Return the [X, Y] coordinate for the center point of the cell that contains the specified text.  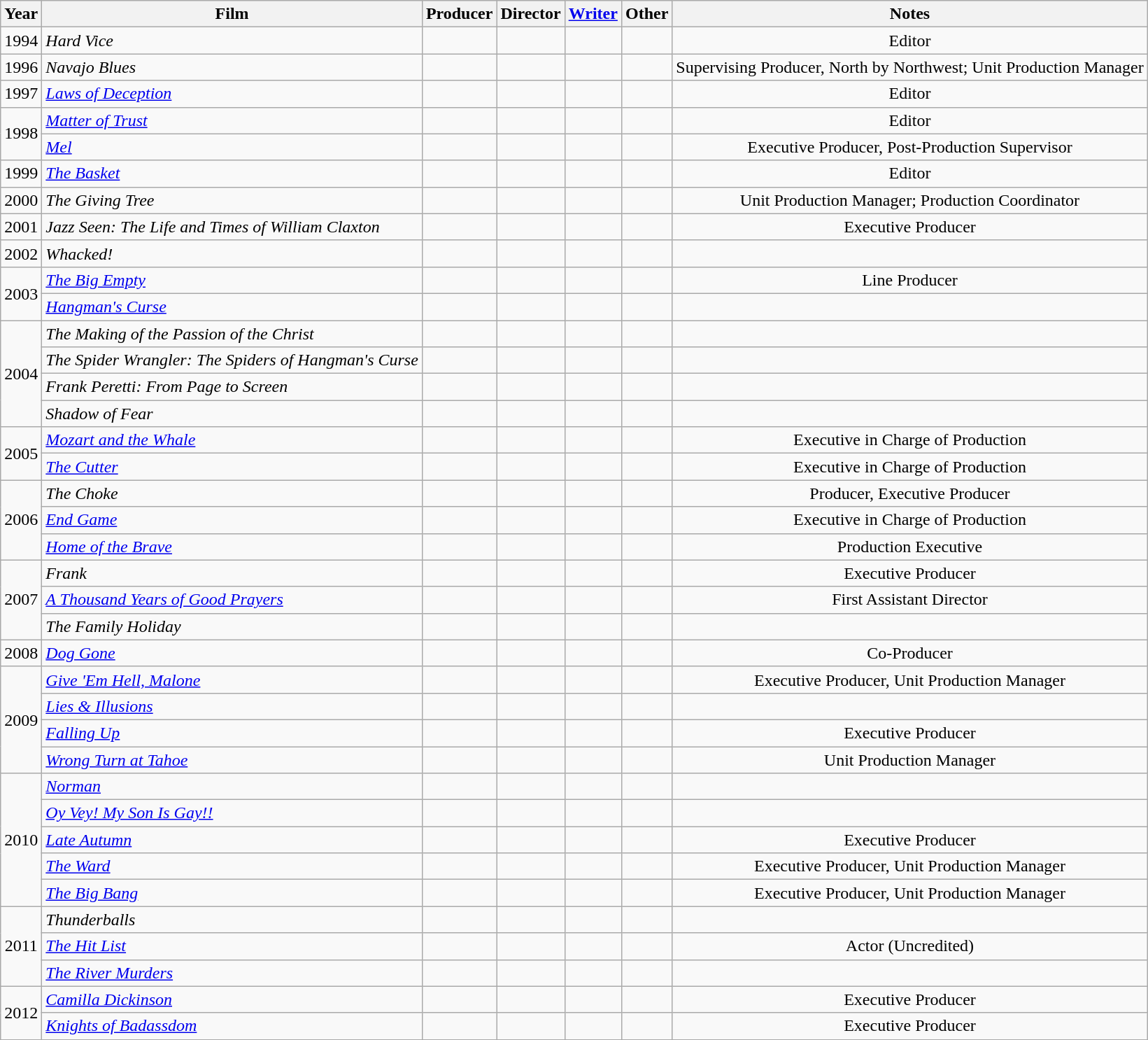
The Giving Tree [232, 200]
The Family Holiday [232, 626]
2009 [21, 719]
1996 [21, 67]
The Ward [232, 866]
Line Producer [909, 280]
Other [646, 14]
Whacked! [232, 253]
Mel [232, 147]
Norman [232, 787]
Knights of Badassdom [232, 1026]
Thunderballs [232, 920]
Year [21, 14]
Dog Gone [232, 653]
2012 [21, 1013]
2001 [21, 227]
Navajo Blues [232, 67]
Unit Production Manager [909, 759]
Home of the Brave [232, 547]
End Game [232, 520]
2010 [21, 840]
Executive Producer, Post-Production Supervisor [909, 147]
Co-Producer [909, 653]
The Big Bang [232, 893]
2000 [21, 200]
Film [232, 14]
Producer, Executive Producer [909, 493]
Hard Vice [232, 41]
Director [530, 14]
The River Murders [232, 973]
Production Executive [909, 547]
The Choke [232, 493]
Hangman's Curse [232, 307]
Camilla Dickinson [232, 999]
Laws of Deception [232, 94]
Matter of Trust [232, 120]
First Assistant Director [909, 600]
Mozart and the Whale [232, 440]
1997 [21, 94]
Supervising Producer, North by Northwest; Unit Production Manager [909, 67]
Shadow of Fear [232, 414]
Writer [593, 14]
Producer [459, 14]
Notes [909, 14]
The Basket [232, 174]
Oy Vey! My Son Is Gay!! [232, 813]
Late Autumn [232, 840]
2008 [21, 653]
2002 [21, 253]
A Thousand Years of Good Prayers [232, 600]
The Spider Wrangler: The Spiders of Hangman's Curse [232, 360]
1999 [21, 174]
Give 'Em Hell, Malone [232, 680]
1998 [21, 134]
The Making of the Passion of the Christ [232, 334]
2007 [21, 600]
Lies & Illusions [232, 706]
Frank Peretti: From Page to Screen [232, 387]
The Hit List [232, 946]
Unit Production Manager; Production Coordinator [909, 200]
Falling Up [232, 733]
Jazz Seen: The Life and Times of William Claxton [232, 227]
The Cutter [232, 467]
Frank [232, 573]
2011 [21, 946]
2005 [21, 454]
Wrong Turn at Tahoe [232, 759]
2006 [21, 520]
2003 [21, 293]
The Big Empty [232, 280]
Actor (Uncredited) [909, 946]
1994 [21, 41]
2004 [21, 374]
